Locate the cell with the specified text and output its (X, Y) center coordinate. 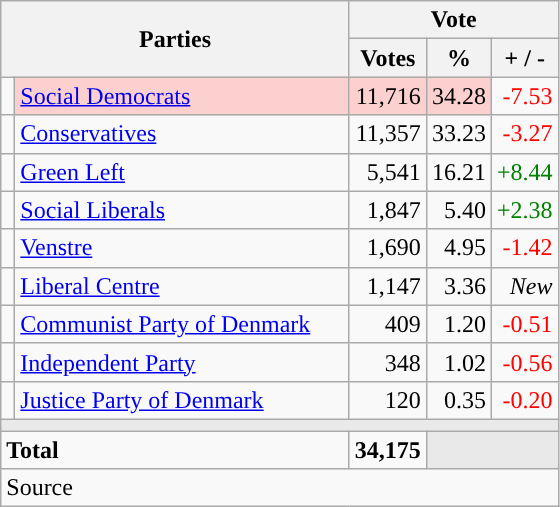
348 (388, 362)
16.21 (458, 172)
+ / - (524, 58)
5,541 (388, 172)
Social Liberals (182, 210)
409 (388, 324)
Venstre (182, 248)
Parties (176, 39)
New (524, 286)
Justice Party of Denmark (182, 400)
1,690 (388, 248)
120 (388, 400)
1.20 (458, 324)
Social Democrats (182, 96)
33.23 (458, 134)
-1.42 (524, 248)
0.35 (458, 400)
1.02 (458, 362)
5.40 (458, 210)
-0.56 (524, 362)
3.36 (458, 286)
-0.51 (524, 324)
-0.20 (524, 400)
1,847 (388, 210)
+8.44 (524, 172)
Independent Party (182, 362)
+2.38 (524, 210)
Liberal Centre (182, 286)
34.28 (458, 96)
11,357 (388, 134)
% (458, 58)
Source (280, 488)
-7.53 (524, 96)
4.95 (458, 248)
Conservatives (182, 134)
Votes (388, 58)
1,147 (388, 286)
Communist Party of Denmark (182, 324)
-3.27 (524, 134)
11,716 (388, 96)
Vote (454, 20)
Green Left (182, 172)
Total (176, 449)
34,175 (388, 449)
